Output the (x, y) coordinate of the center of the cell containing the given text.  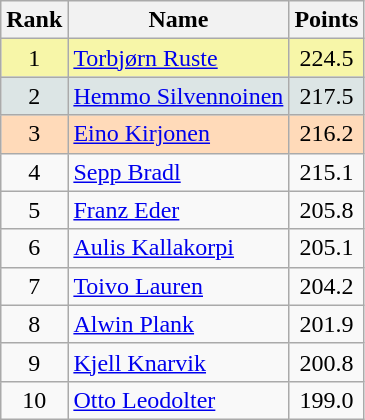
217.5 (326, 96)
8 (34, 324)
Sepp Bradl (178, 172)
Franz Eder (178, 210)
10 (34, 400)
4 (34, 172)
Points (326, 20)
200.8 (326, 362)
224.5 (326, 58)
3 (34, 134)
Toivo Lauren (178, 286)
Kjell Knarvik (178, 362)
1 (34, 58)
5 (34, 210)
Aulis Kallakorpi (178, 248)
201.9 (326, 324)
205.1 (326, 248)
6 (34, 248)
199.0 (326, 400)
2 (34, 96)
Name (178, 20)
9 (34, 362)
7 (34, 286)
205.8 (326, 210)
204.2 (326, 286)
Hemmo Silvennoinen (178, 96)
Torbjørn Ruste (178, 58)
215.1 (326, 172)
216.2 (326, 134)
Eino Kirjonen (178, 134)
Rank (34, 20)
Otto Leodolter (178, 400)
Alwin Plank (178, 324)
